Scan for the cell matching the given text and deliver its [x, y] coordinate at center. 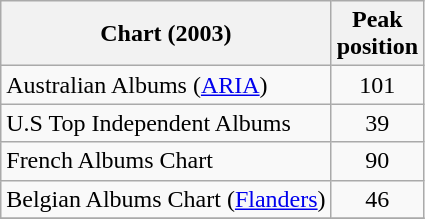
French Albums Chart [166, 161]
Peakposition [377, 34]
Belgian Albums Chart (Flanders) [166, 199]
Australian Albums (ARIA) [166, 85]
101 [377, 85]
39 [377, 123]
46 [377, 199]
90 [377, 161]
U.S Top Independent Albums [166, 123]
Chart (2003) [166, 34]
